Search for the cell housing the specified text and yield its [X, Y] center coordinate. 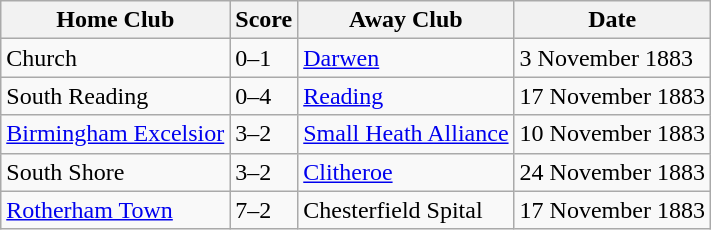
Darwen [406, 58]
Date [612, 20]
South Reading [116, 96]
South Shore [116, 172]
3 November 1883 [612, 58]
Away Club [406, 20]
Chesterfield Spital [406, 210]
7–2 [264, 210]
10 November 1883 [612, 134]
Home Club [116, 20]
24 November 1883 [612, 172]
Small Heath Alliance [406, 134]
Reading [406, 96]
Score [264, 20]
Church [116, 58]
0–1 [264, 58]
Birmingham Excelsior [116, 134]
Rotherham Town [116, 210]
0–4 [264, 96]
Clitheroe [406, 172]
